Detect which cell encompasses the target text, then output its [x, y] center coordinate. 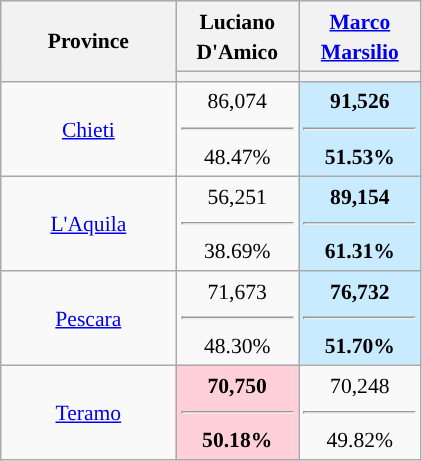
86,074 48.47% [238, 128]
91,526 51.53% [360, 128]
Province [88, 41]
Teramo [88, 412]
89,154 61.31% [360, 224]
71,673 48.30% [238, 318]
Chieti [88, 128]
Marco Marsilio [360, 36]
76,732 51.70% [360, 318]
L'Aquila [88, 224]
Pescara [88, 318]
70,750 50.18% [238, 412]
Luciano D'Amico [238, 36]
70,248 49.82% [360, 412]
56,251 38.69% [238, 224]
